Search for the cell housing the specified text and yield its [x, y] center coordinate. 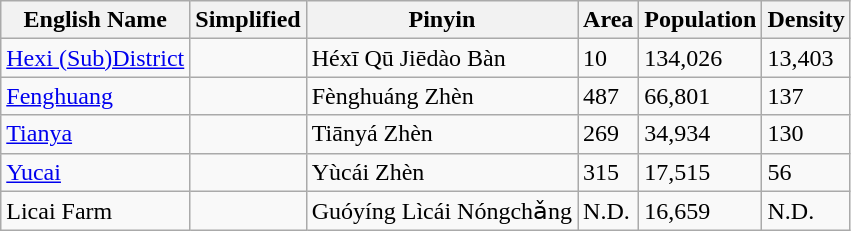
Density [806, 20]
Area [608, 20]
Tiānyá Zhèn [442, 134]
13,403 [806, 58]
315 [608, 172]
269 [608, 134]
Tianya [96, 134]
34,934 [700, 134]
Hexi (Sub)District [96, 58]
Licai Farm [96, 211]
16,659 [700, 211]
134,026 [700, 58]
Yucai [96, 172]
137 [806, 96]
Pinyin [442, 20]
Guóyíng Lìcái Nóngchǎng [442, 211]
66,801 [700, 96]
English Name [96, 20]
Héxī Qū Jiēdào Bàn [442, 58]
10 [608, 58]
Population [700, 20]
56 [806, 172]
Fenghuang [96, 96]
Simplified [248, 20]
Fènghuáng Zhèn [442, 96]
17,515 [700, 172]
130 [806, 134]
Yùcái Zhèn [442, 172]
487 [608, 96]
